Extract the (x, y) coordinate from the center of the cell holding the provided text.  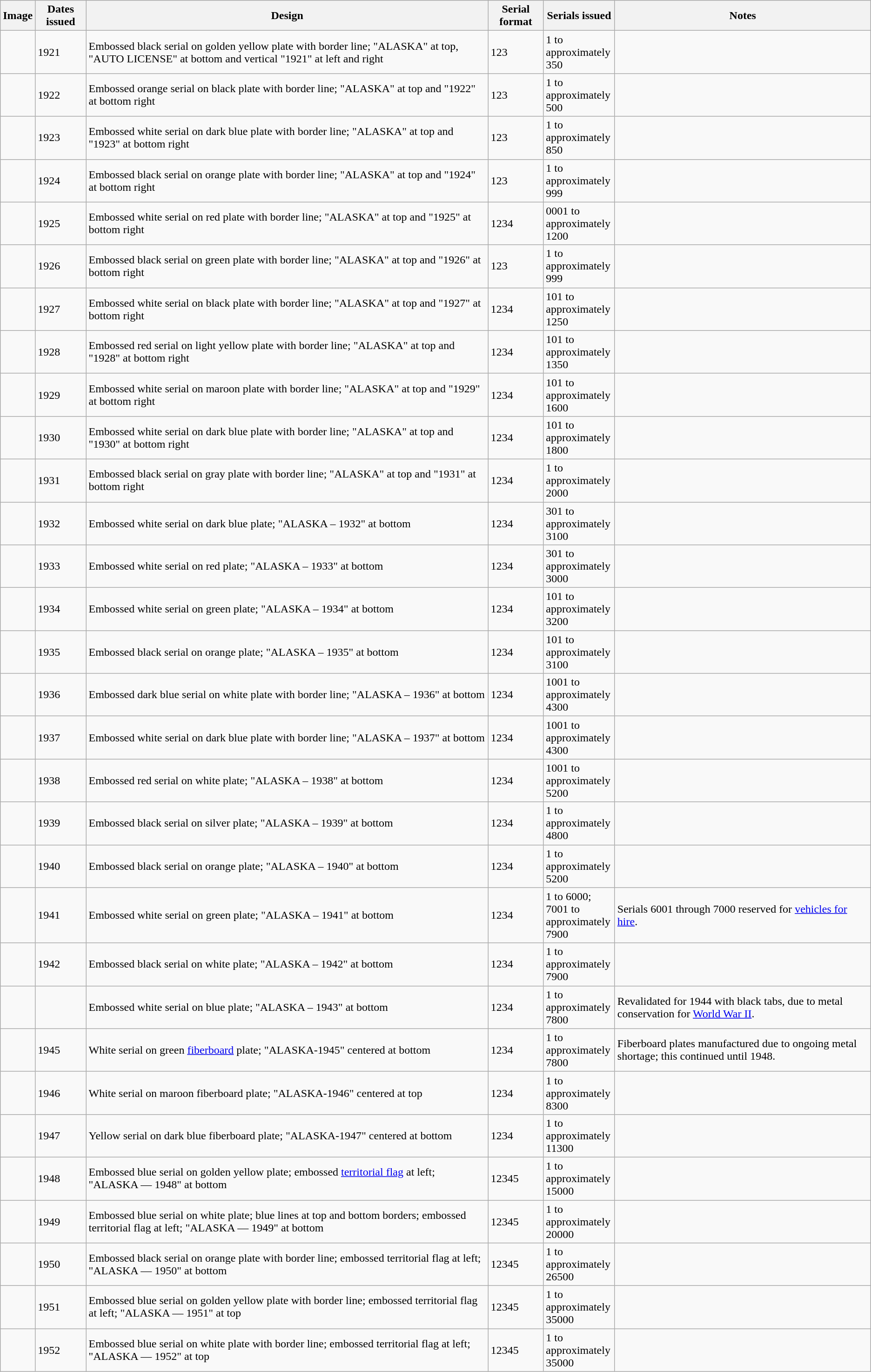
1933 (60, 566)
1927 (60, 309)
1947 (60, 1136)
Serials issued (579, 16)
Embossed black serial on orange plate; "ALASKA – 1935" at bottom (287, 652)
101 to approximately 1800 (579, 437)
Embossed black serial on orange plate with border line; embossed territorial flag at left; "ALASKA — 1950" at bottom (287, 1264)
1936 (60, 695)
Image (18, 16)
Fiberboard plates manufactured due to ongoing metal shortage; this continued until 1948. (743, 1050)
1952 (60, 1350)
Embossed orange serial on black plate with border line; "ALASKA" at top and "1922" at bottom right (287, 95)
1925 (60, 223)
101 to approximately 3200 (579, 609)
Yellow serial on dark blue fiberboard plate; "ALASKA-1947" centered at bottom (287, 1136)
Dates issued (60, 16)
1924 (60, 181)
Notes (743, 16)
101 to approximately 3100 (579, 652)
Embossed black serial on gray plate with border line; "ALASKA" at top and "1931" at bottom right (287, 480)
Embossed black serial on golden yellow plate with border line; "ALASKA" at top, "AUTO LICENSE" at bottom and vertical "1921" at left and right (287, 52)
1921 (60, 52)
1923 (60, 138)
1 to approximately 8300 (579, 1093)
Embossed red serial on white plate; "ALASKA – 1938" at bottom (287, 780)
Embossed red serial on light yellow plate with border line; "ALASKA" at top and "1928" at bottom right (287, 352)
1001 to approximately 5200 (579, 780)
1 to approximately 350 (579, 52)
301 to approximately 3000 (579, 566)
1937 (60, 738)
1950 (60, 1264)
Embossed white serial on green plate; "ALASKA – 1934" at bottom (287, 609)
1922 (60, 95)
Serial format (516, 16)
Embossed dark blue serial on white plate with border line; "ALASKA – 1936" at bottom (287, 695)
1942 (60, 964)
Embossed blue serial on white plate with border line; embossed territorial flag at left; "ALASKA — 1952" at top (287, 1350)
101 to approximately 1600 (579, 395)
Embossed black serial on orange plate with border line; "ALASKA" at top and "1924" at bottom right (287, 181)
1 to approximately 5200 (579, 866)
1 to approximately 11300 (579, 1136)
1931 (60, 480)
1946 (60, 1093)
1949 (60, 1221)
1935 (60, 652)
101 to approximately 1250 (579, 309)
1939 (60, 823)
Embossed black serial on orange plate; "ALASKA – 1940" at bottom (287, 866)
1951 (60, 1307)
Embossed white serial on red plate with border line; "ALASKA" at top and "1925" at bottom right (287, 223)
101 to approximately 1350 (579, 352)
Embossed black serial on silver plate; "ALASKA – 1939" at bottom (287, 823)
Embossed black serial on white plate; "ALASKA – 1942" at bottom (287, 964)
1 to approximately 500 (579, 95)
1 to approximately 7900 (579, 964)
0001 to approximately 1200 (579, 223)
1 to approximately 2000 (579, 480)
1930 (60, 437)
Embossed white serial on dark blue plate with border line; "ALASKA" at top and "1930" at bottom right (287, 437)
White serial on green fiberboard plate; "ALASKA-1945" centered at bottom (287, 1050)
1 to approximately 15000 (579, 1178)
Embossed white serial on green plate; "ALASKA – 1941" at bottom (287, 915)
1 to 6000;7001 to approximately 7900 (579, 915)
1926 (60, 266)
Embossed white serial on black plate with border line; "ALASKA" at top and "1927" at bottom right (287, 309)
Embossed white serial on blue plate; "ALASKA – 1943" at bottom (287, 1007)
Design (287, 16)
1941 (60, 915)
1934 (60, 609)
Revalidated for 1944 with black tabs, due to metal conservation for World War II. (743, 1007)
1945 (60, 1050)
Embossed blue serial on golden yellow plate; embossed territorial flag at left; "ALASKA — 1948" at bottom (287, 1178)
Embossed black serial on green plate with border line; "ALASKA" at top and "1926" at bottom right (287, 266)
1948 (60, 1178)
1929 (60, 395)
Embossed blue serial on white plate; blue lines at top and bottom borders; embossed territorial flag at left; "ALASKA — 1949" at bottom (287, 1221)
Embossed white serial on dark blue plate with border line; "ALASKA – 1937" at bottom (287, 738)
Embossed white serial on maroon plate with border line; "ALASKA" at top and "1929" at bottom right (287, 395)
White serial on maroon fiberboard plate; "ALASKA-1946" centered at top (287, 1093)
1938 (60, 780)
1940 (60, 866)
1932 (60, 523)
1 to approximately 850 (579, 138)
Embossed white serial on dark blue plate with border line; "ALASKA" at top and "1923" at bottom right (287, 138)
Serials 6001 through 7000 reserved for vehicles for hire. (743, 915)
301 to approximately 3100 (579, 523)
1 to approximately 26500 (579, 1264)
Embossed blue serial on golden yellow plate with border line; embossed territorial flag at left; "ALASKA — 1951" at top (287, 1307)
Embossed white serial on red plate; "ALASKA – 1933" at bottom (287, 566)
1 to approximately 4800 (579, 823)
1 to approximately 20000 (579, 1221)
Embossed white serial on dark blue plate; "ALASKA – 1932" at bottom (287, 523)
1928 (60, 352)
